Identify which cell holds the provided text, then report its (x, y) central coordinate. 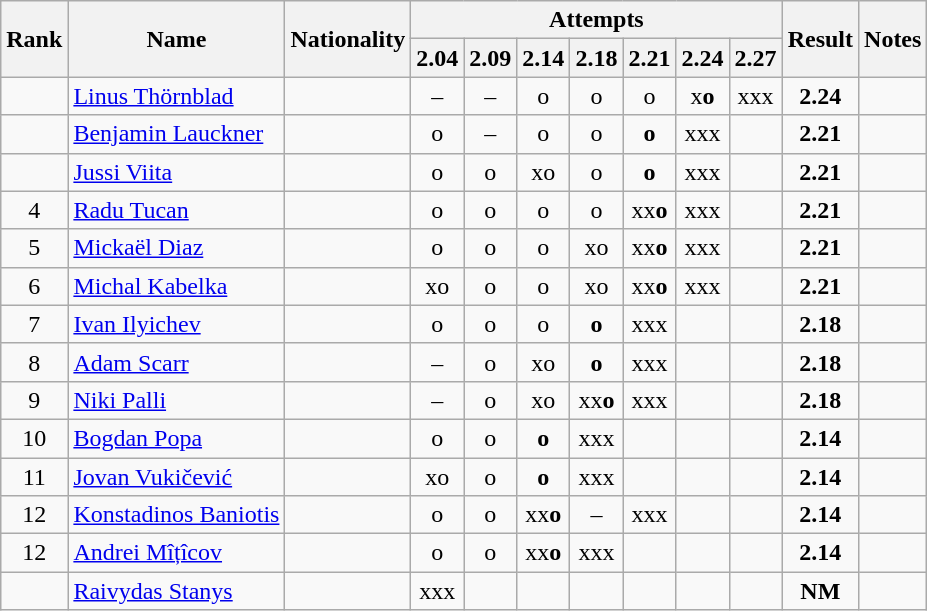
Niki Palli (176, 400)
5 (34, 248)
Raivydas Stanys (176, 591)
Mickaël Diaz (176, 248)
2.27 (756, 58)
Nationality (348, 39)
Result (820, 39)
8 (34, 362)
Name (176, 39)
Linus Thörnblad (176, 96)
Ivan Ilyichev (176, 324)
Andrei Mîțîcov (176, 553)
7 (34, 324)
Rank (34, 39)
2.09 (490, 58)
Jovan Vukičević (176, 477)
9 (34, 400)
11 (34, 477)
Adam Scarr (176, 362)
Attempts (596, 20)
Michal Kabelka (176, 286)
4 (34, 210)
Bogdan Popa (176, 438)
10 (34, 438)
Jussi Viita (176, 172)
Notes (893, 39)
Benjamin Lauckner (176, 134)
Konstadinos Baniotis (176, 515)
Radu Tucan (176, 210)
NM (820, 591)
2.04 (438, 58)
6 (34, 286)
